Identify which cell holds the provided text, then report its [x, y] central coordinate. 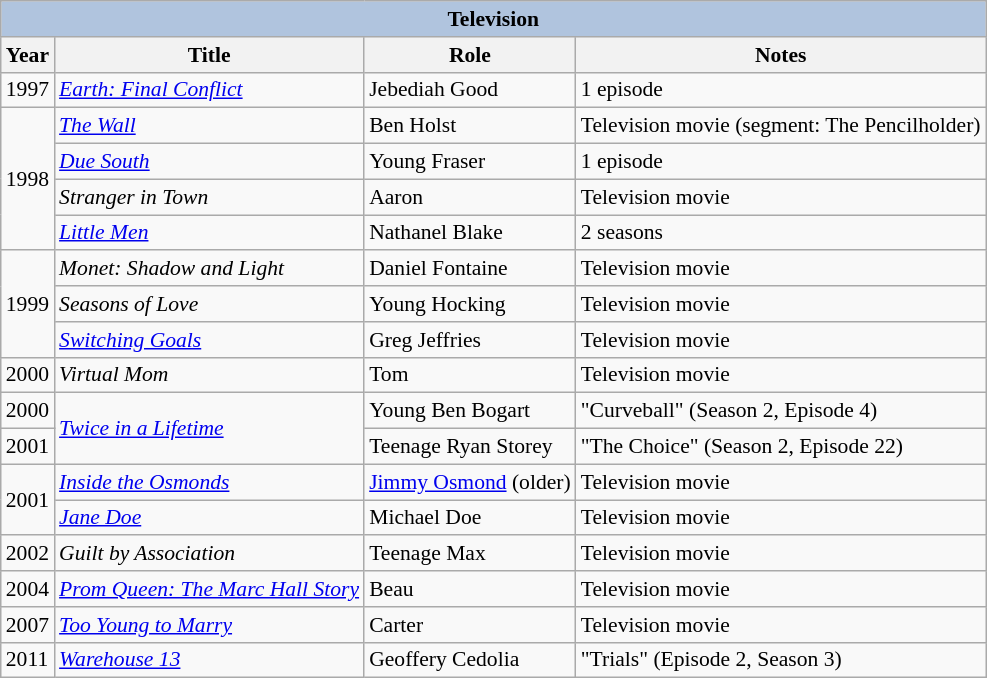
1998 [28, 179]
Little Men [209, 233]
Jane Doe [209, 518]
Seasons of Love [209, 304]
Stranger in Town [209, 197]
2 seasons [781, 233]
2007 [28, 625]
Virtual Mom [209, 375]
Daniel Fontaine [470, 269]
Title [209, 55]
Teenage Max [470, 554]
Inside the Osmonds [209, 482]
Ben Holst [470, 126]
Role [470, 55]
Michael Doe [470, 518]
Greg Jeffries [470, 340]
Guilt by Association [209, 554]
Warehouse 13 [209, 660]
Beau [470, 589]
Monet: Shadow and Light [209, 269]
2002 [28, 554]
Earth: Final Conflict [209, 90]
Too Young to Marry [209, 625]
2011 [28, 660]
Year [28, 55]
The Wall [209, 126]
Tom [470, 375]
"Curveball" (Season 2, Episode 4) [781, 411]
Young Hocking [470, 304]
Jebediah Good [470, 90]
Twice in a Lifetime [209, 428]
Jimmy Osmond (older) [470, 482]
Switching Goals [209, 340]
Television [494, 19]
1997 [28, 90]
Notes [781, 55]
2004 [28, 589]
Nathanel Blake [470, 233]
Carter [470, 625]
Teenage Ryan Storey [470, 447]
Young Ben Bogart [470, 411]
Due South [209, 162]
Young Fraser [470, 162]
Prom Queen: The Marc Hall Story [209, 589]
"Trials" (Episode 2, Season 3) [781, 660]
"The Choice" (Season 2, Episode 22) [781, 447]
Television movie (segment: The Pencilholder) [781, 126]
Geoffery Cedolia [470, 660]
1999 [28, 304]
Aaron [470, 197]
